Return the [x, y] coordinate for the center point of the cell that contains the specified text.  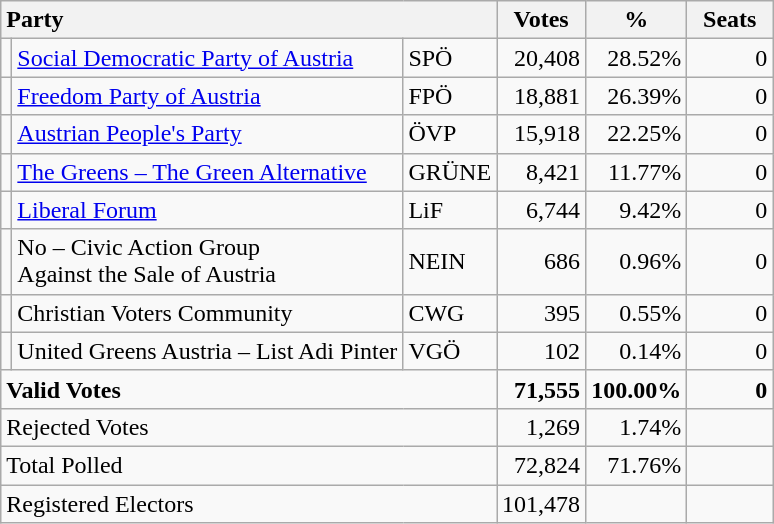
102 [542, 351]
CWG [450, 313]
71,555 [542, 389]
Christian Voters Community [208, 313]
Votes [542, 20]
NEIN [450, 262]
ÖVP [450, 134]
28.52% [636, 58]
Registered Electors [249, 503]
FPÖ [450, 96]
SPÖ [450, 58]
9.42% [636, 210]
26.39% [636, 96]
0.96% [636, 262]
Seats [730, 20]
GRÜNE [450, 172]
71.76% [636, 465]
Valid Votes [249, 389]
100.00% [636, 389]
686 [542, 262]
0.55% [636, 313]
6,744 [542, 210]
Liberal Forum [208, 210]
0.14% [636, 351]
Freedom Party of Austria [208, 96]
101,478 [542, 503]
VGÖ [450, 351]
15,918 [542, 134]
18,881 [542, 96]
11.77% [636, 172]
72,824 [542, 465]
Party [249, 20]
1.74% [636, 427]
Social Democratic Party of Austria [208, 58]
Austrian People's Party [208, 134]
LiF [450, 210]
No – Civic Action GroupAgainst the Sale of Austria [208, 262]
395 [542, 313]
Total Polled [249, 465]
Rejected Votes [249, 427]
8,421 [542, 172]
20,408 [542, 58]
22.25% [636, 134]
The Greens – The Green Alternative [208, 172]
United Greens Austria – List Adi Pinter [208, 351]
1,269 [542, 427]
% [636, 20]
